Return the [x, y] coordinate for the center point of the cell that contains the specified text.  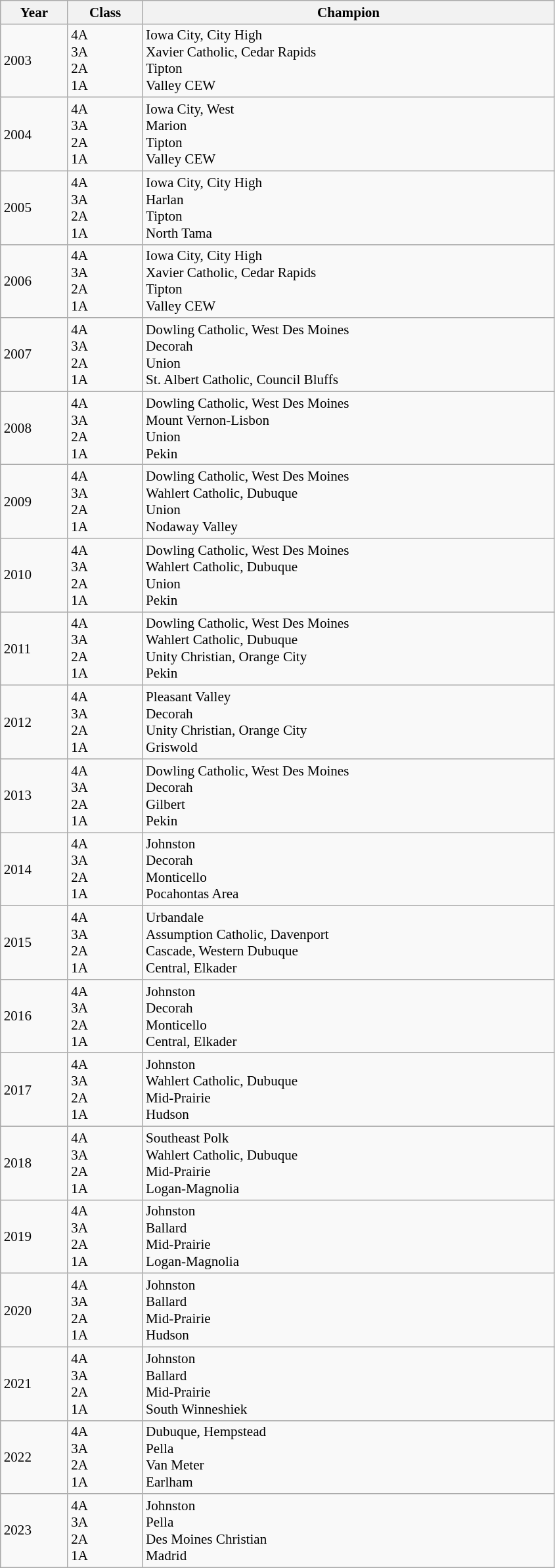
Champion [348, 12]
2007 [34, 355]
Dowling Catholic, West Des MoinesDecorahUnionSt. Albert Catholic, Council Bluffs [348, 355]
2008 [34, 428]
Year [34, 12]
JohnstonWahlert Catholic, DubuqueMid-PrairieHudson [348, 1089]
2004 [34, 134]
JohnstonBallardMid-PrairieSouth Winneshiek [348, 1383]
2010 [34, 575]
Dowling Catholic, West Des MoinesDecorahGilbertPekin [348, 796]
2020 [34, 1310]
2009 [34, 502]
2003 [34, 60]
2021 [34, 1383]
2016 [34, 1016]
Dowling Catholic, West Des MoinesMount Vernon-LisbonUnionPekin [348, 428]
Iowa City, City HighHarlanTiptonNorth Tama [348, 207]
JohnstonDecorahMonticelloCentral, Elkader [348, 1016]
2023 [34, 1531]
2019 [34, 1236]
UrbandaleAssumption Catholic, DavenportCascade, Western DubuqueCentral, Elkader [348, 943]
Dubuque, HempsteadPellaVan MeterEarlham [348, 1457]
Pleasant ValleyDecorahUnity Christian, Orange CityGriswold [348, 722]
JohnstonBallardMid-PrairieLogan-Magnolia [348, 1236]
2012 [34, 722]
2015 [34, 943]
JohnstonDecorahMonticelloPocahontas Area [348, 869]
2014 [34, 869]
2022 [34, 1457]
2013 [34, 796]
2011 [34, 649]
Dowling Catholic, West Des MoinesWahlert Catholic, DubuqueUnionPekin [348, 575]
JohnstonPellaDes Moines ChristianMadrid [348, 1531]
Dowling Catholic, West Des MoinesWahlert Catholic, DubuqueUnionNodaway Valley [348, 502]
2005 [34, 207]
Dowling Catholic, West Des MoinesWahlert Catholic, DubuqueUnity Christian, Orange CityPekin [348, 649]
Class [105, 12]
Southeast PolkWahlert Catholic, DubuqueMid-PrairieLogan-Magnolia [348, 1163]
2018 [34, 1163]
JohnstonBallardMid-PrairieHudson [348, 1310]
Iowa City, WestMarionTiptonValley CEW [348, 134]
2006 [34, 281]
2017 [34, 1089]
